Extract the (x, y) coordinate from the center of the cell holding the provided text.  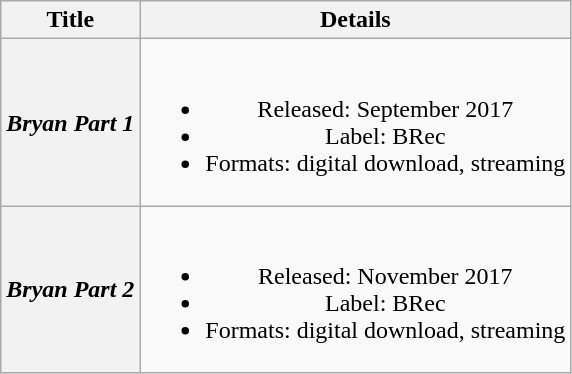
Title (70, 20)
Released: September 2017Label: BRecFormats: digital download, streaming (356, 122)
Bryan Part 1 (70, 122)
Details (356, 20)
Bryan Part 2 (70, 290)
Released: November 2017Label: BRecFormats: digital download, streaming (356, 290)
